Pinpoint the cell where the given text exists, returning its (x, y) midpoint coordinate. 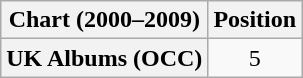
Position (255, 20)
5 (255, 58)
Chart (2000–2009) (104, 20)
UK Albums (OCC) (104, 58)
